From the cell containing the given text, extract its center point as [x, y] coordinate. 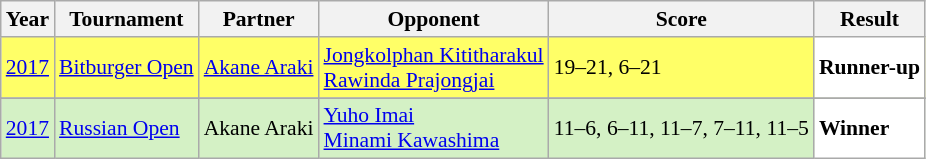
Opponent [434, 19]
Result [870, 19]
Partner [259, 19]
Russian Open [126, 128]
19–21, 6–21 [682, 68]
Bitburger Open [126, 68]
Jongkolphan Kititharakul Rawinda Prajongjai [434, 68]
Runner-up [870, 68]
Year [28, 19]
Tournament [126, 19]
Winner [870, 128]
Score [682, 19]
Yuho Imai Minami Kawashima [434, 128]
11–6, 6–11, 11–7, 7–11, 11–5 [682, 128]
